Return the [X, Y] coordinate for the center point of the cell that contains the specified text.  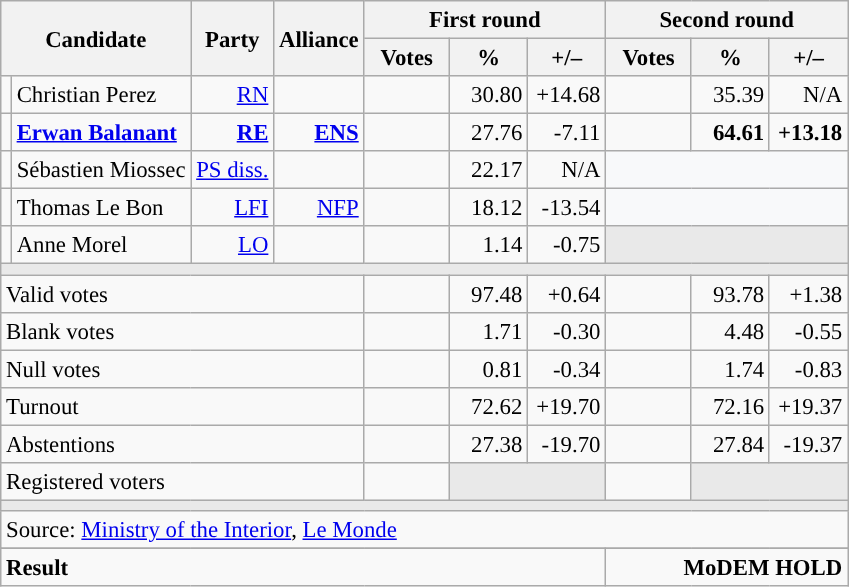
NFP [319, 208]
+0.64 [567, 294]
27.38 [489, 444]
30.80 [489, 95]
1.74 [730, 369]
-0.83 [808, 369]
Erwan Balanant [101, 133]
+19.37 [808, 406]
Turnout [182, 406]
Abstentions [182, 444]
Thomas Le Bon [101, 208]
LFI [232, 208]
-13.54 [567, 208]
+13.18 [808, 133]
-0.30 [567, 331]
Candidate [96, 38]
72.16 [730, 406]
PS diss. [232, 170]
-7.11 [567, 133]
+1.38 [808, 294]
64.61 [730, 133]
Registered voters [182, 482]
Party [232, 38]
27.76 [489, 133]
Second round [727, 20]
Valid votes [182, 294]
First round [485, 20]
Sébastien Miossec [101, 170]
1.14 [489, 245]
97.48 [489, 294]
27.84 [730, 444]
LO [232, 245]
Result [304, 567]
Null votes [182, 369]
93.78 [730, 294]
4.48 [730, 331]
Source: Ministry of the Interior, Le Monde [424, 530]
-19.70 [567, 444]
Christian Perez [101, 95]
RN [232, 95]
-0.34 [567, 369]
RE [232, 133]
35.39 [730, 95]
0.81 [489, 369]
+14.68 [567, 95]
-19.37 [808, 444]
ENS [319, 133]
18.12 [489, 208]
Anne Morel [101, 245]
-0.55 [808, 331]
72.62 [489, 406]
1.71 [489, 331]
+19.70 [567, 406]
22.17 [489, 170]
Blank votes [182, 331]
MoDEM HOLD [727, 567]
Alliance [319, 38]
-0.75 [567, 245]
